Return the [x, y] coordinate for the center point of the cell that contains the specified text.  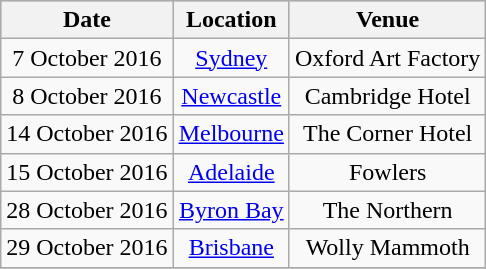
The Corner Hotel [387, 134]
Wolly Mammoth [387, 248]
Location [231, 20]
Brisbane [231, 248]
Date [87, 20]
Sydney [231, 58]
7 October 2016 [87, 58]
29 October 2016 [87, 248]
Fowlers [387, 172]
Byron Bay [231, 210]
14 October 2016 [87, 134]
Venue [387, 20]
Oxford Art Factory [387, 58]
Adelaide [231, 172]
Newcastle [231, 96]
28 October 2016 [87, 210]
8 October 2016 [87, 96]
Melbourne [231, 134]
The Northern [387, 210]
15 October 2016 [87, 172]
Cambridge Hotel [387, 96]
